Extract the (x, y) coordinate from the center of the cell holding the provided text.  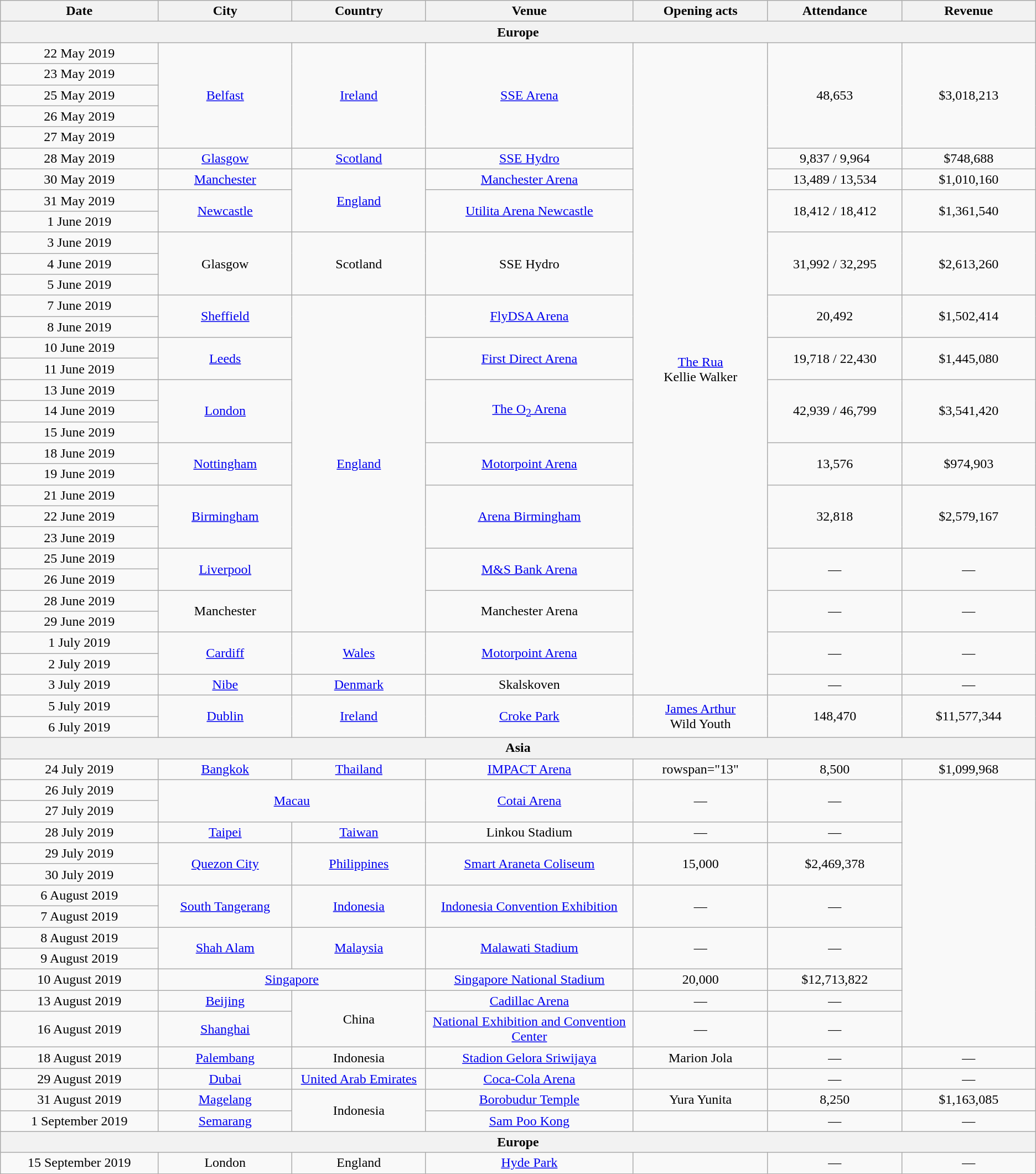
29 August 2019 (80, 1079)
James ArthurWild Youth (701, 716)
FlyDSA Arena (529, 316)
8 August 2019 (80, 938)
Leeds (225, 359)
7 June 2019 (80, 306)
$1,163,085 (968, 1100)
Linkou Stadium (529, 832)
Nottingham (225, 464)
South Tangerang (225, 906)
Indonesia Convention Exhibition (529, 906)
11 June 2019 (80, 369)
8,250 (835, 1100)
3 July 2019 (80, 685)
30 May 2019 (80, 179)
Quezon City (225, 864)
10 June 2019 (80, 348)
Utilita Arena Newcastle (529, 211)
20,000 (701, 980)
1 July 2019 (80, 643)
13 June 2019 (80, 390)
Shah Alam (225, 948)
Dubai (225, 1079)
Malaysia (359, 948)
6 July 2019 (80, 727)
Croke Park (529, 716)
Beijing (225, 1001)
23 June 2019 (80, 537)
5 July 2019 (80, 706)
9,837 / 9,964 (835, 158)
Attendance (835, 11)
Wales (359, 653)
1 June 2019 (80, 221)
26 June 2019 (80, 579)
148,470 (835, 716)
9 August 2019 (80, 959)
Thailand (359, 769)
3 June 2019 (80, 242)
Malawati Stadium (529, 948)
1 September 2019 (80, 1121)
13,576 (835, 464)
31 August 2019 (80, 1100)
22 June 2019 (80, 516)
City (225, 11)
Palembang (225, 1058)
Skalskoven (529, 685)
$2,579,167 (968, 516)
29 June 2019 (80, 622)
Bangkok (225, 769)
19,718 / 22,430 (835, 359)
China (359, 1019)
First Direct Arena (529, 359)
26 July 2019 (80, 790)
Borobudur Temple (529, 1100)
28 May 2019 (80, 158)
Marion Jola (701, 1058)
Liverpool (225, 569)
8,500 (835, 769)
Belfast (225, 95)
$2,613,260 (968, 263)
32,818 (835, 516)
Macau (292, 801)
48,653 (835, 95)
The O2 Arena (529, 411)
Magelang (225, 1100)
Cadillac Arena (529, 1001)
18 August 2019 (80, 1058)
29 July 2019 (80, 853)
Cardiff (225, 653)
The RuaKellie Walker (701, 369)
Singapore National Stadium (529, 980)
2 July 2019 (80, 664)
SSE Arena (529, 95)
27 May 2019 (80, 137)
16 August 2019 (80, 1029)
15,000 (701, 864)
$974,903 (968, 464)
13,489 / 13,534 (835, 179)
$1,502,414 (968, 316)
Newcastle (225, 211)
Opening acts (701, 11)
6 August 2019 (80, 895)
4 June 2019 (80, 264)
22 May 2019 (80, 53)
Singapore (292, 980)
15 June 2019 (80, 432)
$748,688 (968, 158)
$3,018,213 (968, 95)
19 June 2019 (80, 474)
Arena Birmingham (529, 516)
8 June 2019 (80, 327)
5 June 2019 (80, 285)
M&S Bank Arena (529, 569)
30 July 2019 (80, 874)
$11,577,344 (968, 716)
23 May 2019 (80, 74)
13 August 2019 (80, 1001)
Hyde Park (529, 1163)
15 September 2019 (80, 1163)
Birmingham (225, 516)
Sheffield (225, 316)
31 May 2019 (80, 200)
$1,445,080 (968, 359)
Shanghai (225, 1029)
$3,541,420 (968, 411)
25 June 2019 (80, 558)
Cotai Arena (529, 801)
Sam Poo Kong (529, 1121)
United Arab Emirates (359, 1079)
18 June 2019 (80, 453)
Stadion Gelora Sriwijaya (529, 1058)
31,992 / 32,295 (835, 263)
Smart Araneta Coliseum (529, 864)
Nibe (225, 685)
Semarang (225, 1121)
Country (359, 11)
10 August 2019 (80, 980)
$1,010,160 (968, 179)
IMPACT Arena (529, 769)
26 May 2019 (80, 116)
42,939 / 46,799 (835, 411)
Coca-Cola Arena (529, 1079)
$1,099,968 (968, 769)
$12,713,822 (835, 980)
Venue (529, 11)
Revenue (968, 11)
28 June 2019 (80, 600)
7 August 2019 (80, 916)
28 July 2019 (80, 832)
Taipei (225, 832)
Date (80, 11)
Denmark (359, 685)
Philippines (359, 864)
20,492 (835, 316)
25 May 2019 (80, 95)
Dublin (225, 716)
21 June 2019 (80, 495)
National Exhibition and Convention Center (529, 1029)
$1,361,540 (968, 211)
rowspan="13" (701, 769)
27 July 2019 (80, 811)
Asia (518, 748)
18,412 / 18,412 (835, 211)
14 June 2019 (80, 411)
24 July 2019 (80, 769)
Yura Yunita (701, 1100)
Taiwan (359, 832)
$2,469,378 (835, 864)
